Extract the [X, Y] coordinate from the center of the cell holding the provided text.  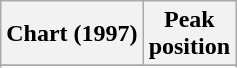
Chart (1997) [72, 34]
Peak position [189, 34]
